Capture the cell that displays the provided text and extract its [x, y] central coordinate. 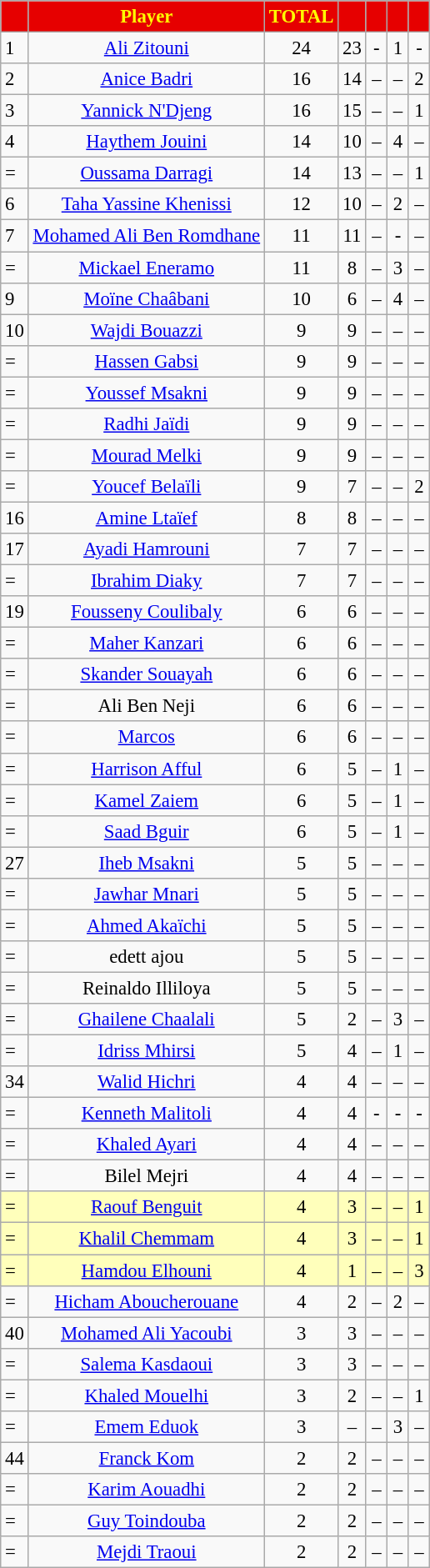
Mourad Melki [147, 455]
TOTAL [301, 17]
Taha Yassine Khenissi [147, 204]
23 [352, 48]
Reinaldo Illiloya [147, 988]
Emem Eduok [147, 1427]
Mohamed Ali Yacoubi [147, 1333]
Wajdi Bouazzi [147, 330]
Yannick N'Djeng [147, 111]
Hassen Gabsi [147, 361]
Karim Aouadhi [147, 1490]
Mickael Eneramo [147, 268]
Khaled Mouelhi [147, 1395]
Fousseny Coulibaly [147, 612]
13 [352, 173]
Ahmed Akaïchi [147, 925]
edett ajou [147, 957]
Raouf Benguit [147, 1208]
Skander Souayah [147, 674]
Bilel Mejri [147, 1176]
Hicham Aboucherouane [147, 1301]
27 [15, 863]
15 [352, 111]
Guy Toindouba [147, 1520]
Kamel Zaiem [147, 800]
Youssef Msakni [147, 393]
Ayadi Hamrouni [147, 549]
19 [15, 612]
Oussama Darragi [147, 173]
Idriss Mhirsi [147, 1051]
Jawhar Mnari [147, 894]
Khaled Ayari [147, 1145]
Hamdou Elhouni [147, 1270]
Mohamed Ali Ben Romdhane [147, 236]
Saad Bguir [147, 831]
17 [15, 549]
Youcef Belaïli [147, 487]
Ali Zitouni [147, 48]
Salema Kasdaoui [147, 1364]
Harrison Afful [147, 769]
Franck Kom [147, 1458]
Kenneth Malitoli [147, 1114]
Radhi Jaïdi [147, 424]
Ghailene Chaalali [147, 1019]
Iheb Msakni [147, 863]
44 [15, 1458]
12 [301, 204]
24 [301, 48]
Khalil Chemmam [147, 1239]
Walid Hichri [147, 1082]
Ibrahim Diaky [147, 581]
40 [15, 1333]
Mejdi Traoui [147, 1552]
34 [15, 1082]
Player [147, 17]
Maher Kanzari [147, 644]
Moïne Chaâbani [147, 298]
Anice Badri [147, 79]
Ali Ben Neji [147, 706]
Haythem Jouini [147, 142]
Amine Ltaïef [147, 518]
Marcos [147, 738]
